Provide the [x, y] coordinate of the cell's center where the given text is located.  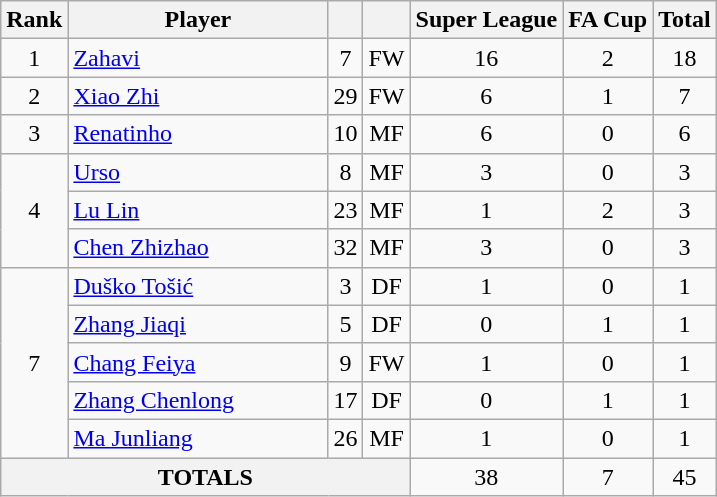
Super League [486, 20]
9 [346, 362]
TOTALS [206, 477]
23 [346, 210]
Rank [34, 20]
29 [346, 96]
Total [685, 20]
Player [198, 20]
FA Cup [608, 20]
Duško Tošić [198, 286]
8 [346, 172]
Chen Zhizhao [198, 248]
5 [346, 324]
Xiao Zhi [198, 96]
38 [486, 477]
16 [486, 58]
Lu Lin [198, 210]
Urso [198, 172]
Ma Junliang [198, 438]
26 [346, 438]
45 [685, 477]
Zahavi [198, 58]
10 [346, 134]
Chang Feiya [198, 362]
32 [346, 248]
4 [34, 210]
Zhang Jiaqi [198, 324]
Renatinho [198, 134]
18 [685, 58]
17 [346, 400]
Zhang Chenlong [198, 400]
